Extract the (x, y) coordinate from the center of the cell holding the provided text.  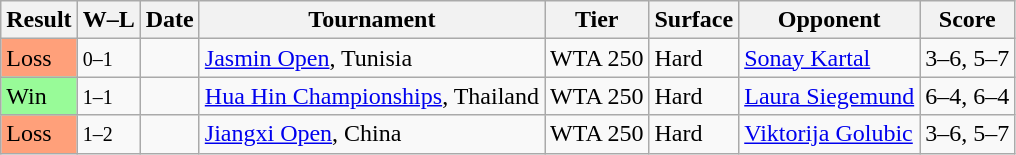
Win (39, 96)
Opponent (830, 20)
Date (170, 20)
Hua Hin Championships, Thailand (372, 96)
1–1 (108, 96)
Sonay Kartal (830, 58)
Score (968, 20)
Jiangxi Open, China (372, 134)
Viktorija Golubic (830, 134)
1–2 (108, 134)
Tier (597, 20)
W–L (108, 20)
Jasmin Open, Tunisia (372, 58)
Laura Siegemund (830, 96)
Surface (694, 20)
Tournament (372, 20)
0–1 (108, 58)
Result (39, 20)
6–4, 6–4 (968, 96)
